Output the [X, Y] coordinate of the center of the cell containing the given text.  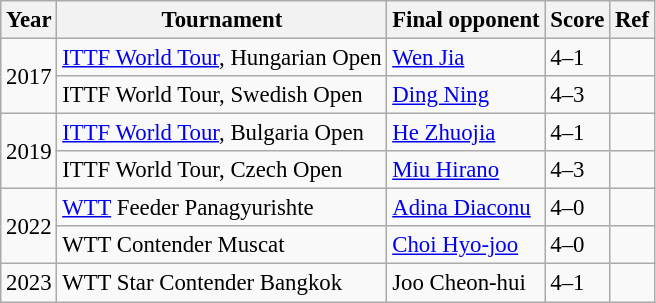
2019 [29, 152]
Choi Hyo-joo [466, 245]
Miu Hirano [466, 170]
Ref [632, 20]
Ding Ning [466, 95]
Adina Diaconu [466, 208]
WTT Feeder Panagyurishte [222, 208]
2023 [29, 283]
WTT Star Contender Bangkok [222, 283]
Final opponent [466, 20]
He Zhuojia [466, 133]
Score [578, 20]
Wen Jia [466, 58]
2017 [29, 76]
ITTF World Tour, Czech Open [222, 170]
ITTF World Tour, Hungarian Open [222, 58]
Joo Cheon-hui [466, 283]
Year [29, 20]
ITTF World Tour, Bulgaria Open [222, 133]
WTT Contender Muscat [222, 245]
Tournament [222, 20]
ITTF World Tour, Swedish Open [222, 95]
2022 [29, 226]
